From the cell containing the given text, extract its center point as [x, y] coordinate. 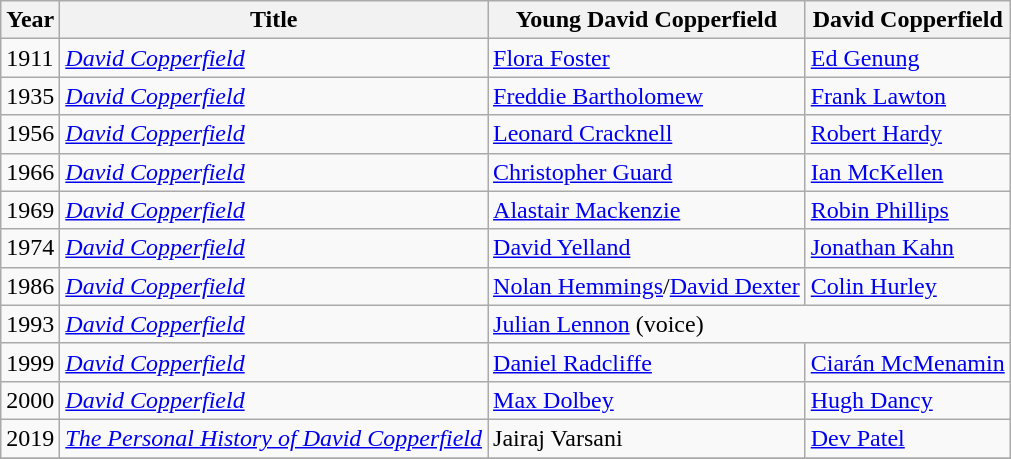
Daniel Radcliffe [647, 362]
Flora Foster [647, 58]
The Personal History of David Copperfield [274, 438]
Robert Hardy [908, 134]
Leonard Cracknell [647, 134]
Title [274, 20]
1974 [30, 248]
1966 [30, 172]
1935 [30, 96]
Young David Copperfield [647, 20]
1956 [30, 134]
Dev Patel [908, 438]
2019 [30, 438]
Ian McKellen [908, 172]
Jairaj Varsani [647, 438]
Christopher Guard [647, 172]
David Yelland [647, 248]
Max Dolbey [647, 400]
1911 [30, 58]
Robin Phillips [908, 210]
Jonathan Kahn [908, 248]
1993 [30, 324]
Freddie Bartholomew [647, 96]
Julian Lennon (voice) [750, 324]
Hugh Dancy [908, 400]
Frank Lawton [908, 96]
Nolan Hemmings/David Dexter [647, 286]
Ed Genung [908, 58]
Year [30, 20]
1999 [30, 362]
Ciarán McMenamin [908, 362]
1969 [30, 210]
2000 [30, 400]
Colin Hurley [908, 286]
1986 [30, 286]
Alastair Mackenzie [647, 210]
